Find where the given text appears and provide that cell's center as (x, y) coordinate. 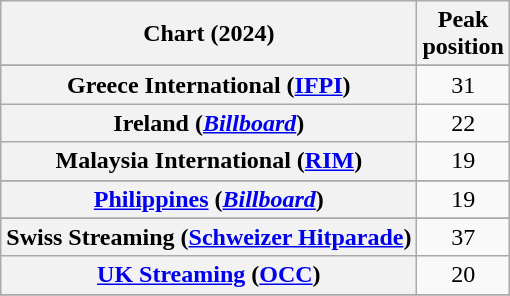
22 (463, 123)
20 (463, 275)
Philippines (Billboard) (209, 199)
31 (463, 85)
UK Streaming (OCC) (209, 275)
Chart (2024) (209, 34)
Greece International (IFPI) (209, 85)
37 (463, 237)
Ireland (Billboard) (209, 123)
Peakposition (463, 34)
Malaysia International (RIM) (209, 161)
Swiss Streaming (Schweizer Hitparade) (209, 237)
